Determine the (X, Y) coordinate at the center of the cell enclosing the given text.  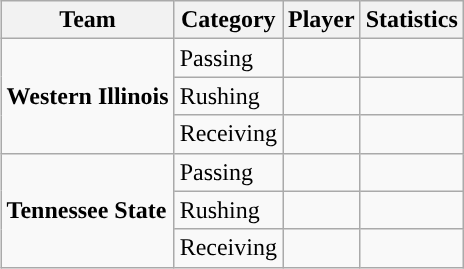
Team (88, 20)
Statistics (412, 20)
Category (228, 20)
Player (321, 20)
Tennessee State (88, 210)
Western Illinois (88, 96)
